Locate the cell with the specified text and output its [X, Y] center coordinate. 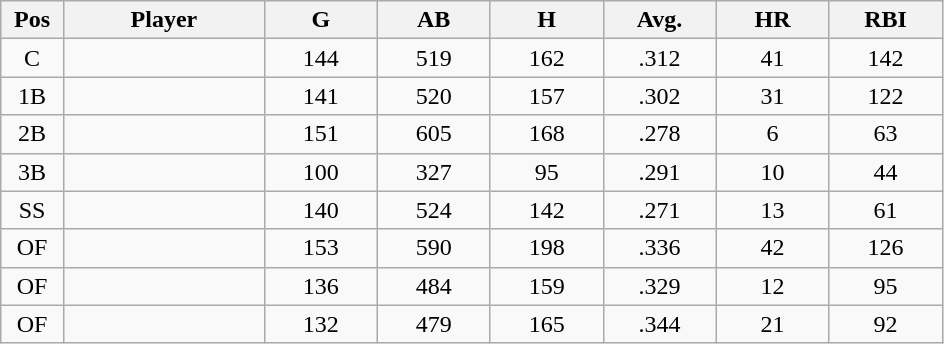
10 [772, 172]
519 [434, 58]
12 [772, 286]
132 [320, 324]
162 [546, 58]
.336 [660, 248]
524 [434, 210]
165 [546, 324]
168 [546, 134]
140 [320, 210]
.291 [660, 172]
153 [320, 248]
SS [32, 210]
126 [886, 248]
44 [886, 172]
1B [32, 96]
21 [772, 324]
.312 [660, 58]
520 [434, 96]
198 [546, 248]
31 [772, 96]
136 [320, 286]
61 [886, 210]
RBI [886, 20]
63 [886, 134]
92 [886, 324]
42 [772, 248]
G [320, 20]
157 [546, 96]
.344 [660, 324]
151 [320, 134]
605 [434, 134]
484 [434, 286]
3B [32, 172]
HR [772, 20]
2B [32, 134]
144 [320, 58]
Pos [32, 20]
141 [320, 96]
41 [772, 58]
.302 [660, 96]
590 [434, 248]
159 [546, 286]
100 [320, 172]
122 [886, 96]
Avg. [660, 20]
C [32, 58]
.271 [660, 210]
327 [434, 172]
AB [434, 20]
.329 [660, 286]
13 [772, 210]
Player [164, 20]
6 [772, 134]
H [546, 20]
479 [434, 324]
.278 [660, 134]
